Return the (x, y) coordinate for the center point of the cell that contains the specified text.  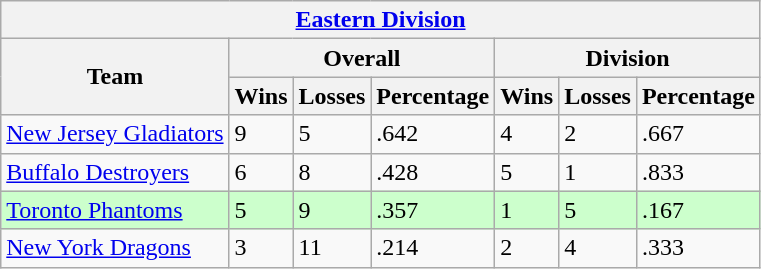
.833 (698, 172)
.333 (698, 248)
.642 (433, 134)
Toronto Phantoms (115, 210)
.667 (698, 134)
.428 (433, 172)
11 (332, 248)
Division (628, 58)
3 (261, 248)
8 (332, 172)
Buffalo Destroyers (115, 172)
.357 (433, 210)
Overall (362, 58)
.167 (698, 210)
New York Dragons (115, 248)
6 (261, 172)
New Jersey Gladiators (115, 134)
.214 (433, 248)
Eastern Division (381, 20)
Team (115, 77)
